Detect which cell encompasses the target text, then output its [x, y] center coordinate. 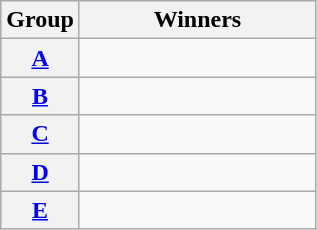
A [40, 58]
D [40, 172]
E [40, 210]
Group [40, 20]
B [40, 96]
Winners [197, 20]
C [40, 134]
